Pinpoint the cell where the given text exists, returning its (x, y) midpoint coordinate. 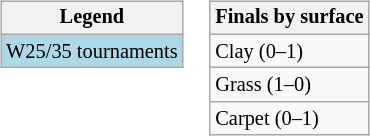
Finals by surface (289, 18)
Grass (1–0) (289, 85)
Carpet (0–1) (289, 119)
Clay (0–1) (289, 51)
W25/35 tournaments (92, 51)
Legend (92, 18)
